From the cell containing the given text, extract its center point as [x, y] coordinate. 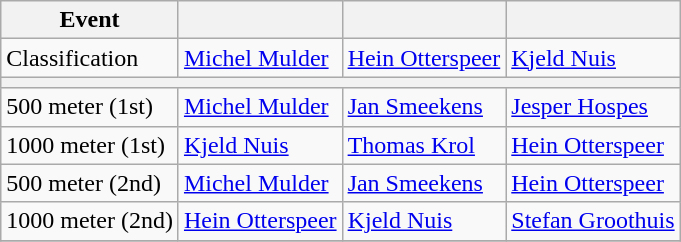
500 meter (2nd) [90, 183]
Stefan Groothuis [593, 221]
Thomas Krol [424, 145]
Jesper Hospes [593, 107]
500 meter (1st) [90, 107]
1000 meter (1st) [90, 145]
1000 meter (2nd) [90, 221]
Classification [90, 58]
Event [90, 20]
